Return the (X, Y) coordinate for the center point of the cell that contains the specified text.  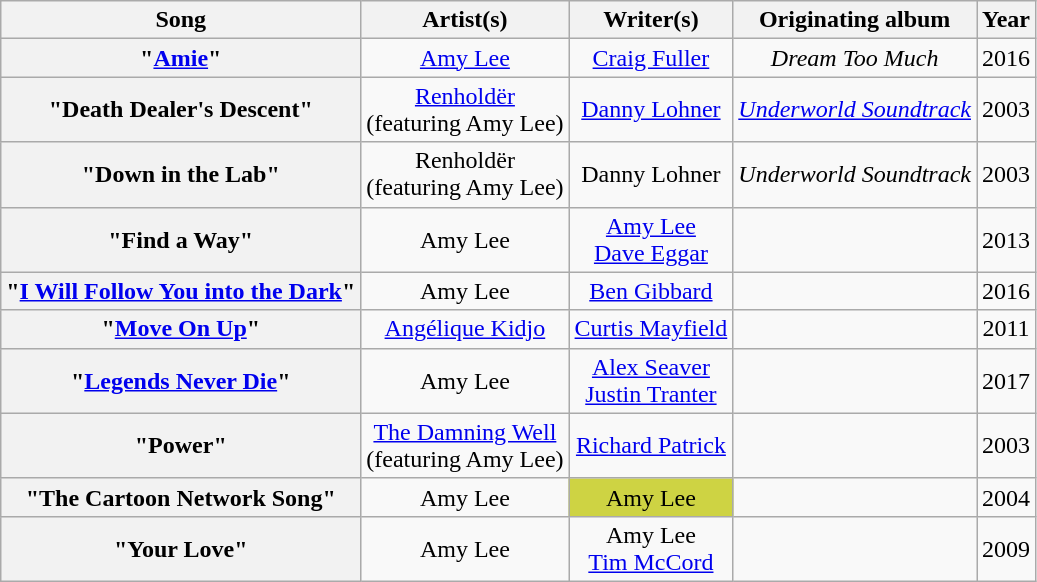
Ben Gibbard (651, 291)
Amy LeeDave Eggar (651, 240)
Curtis Mayfield (651, 329)
Craig Fuller (651, 58)
Writer(s) (651, 20)
2011 (1006, 329)
Amy LeeTim McCord (651, 548)
"The Cartoon Network Song" (181, 497)
2009 (1006, 548)
2004 (1006, 497)
"Death Dealer's Descent" (181, 110)
"Move On Up" (181, 329)
"Down in the Lab" (181, 174)
"Legends Never Die" (181, 380)
"Amie" (181, 58)
Year (1006, 20)
Alex SeaverJustin Tranter (651, 380)
Artist(s) (465, 20)
2013 (1006, 240)
"Your Love" (181, 548)
Dream Too Much (855, 58)
Originating album (855, 20)
"Power" (181, 446)
Song (181, 20)
Richard Patrick (651, 446)
The Damning Well(featuring Amy Lee) (465, 446)
2017 (1006, 380)
"Find a Way" (181, 240)
"I Will Follow You into the Dark" (181, 291)
Angélique Kidjo (465, 329)
